Identify which cell holds the provided text, then report its (x, y) central coordinate. 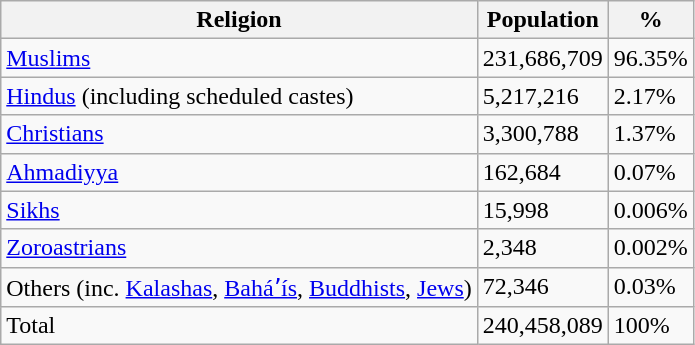
Total (240, 326)
0.07% (650, 172)
Ahmadiyya (240, 172)
2,348 (542, 248)
96.35% (650, 58)
3,300,788 (542, 134)
162,684 (542, 172)
1.37% (650, 134)
0.03% (650, 287)
Religion (240, 20)
Muslims (240, 58)
240,458,089 (542, 326)
15,998 (542, 210)
72,346 (542, 287)
Zoroastrians (240, 248)
Sikhs (240, 210)
Population (542, 20)
0.006% (650, 210)
% (650, 20)
100% (650, 326)
0.002% (650, 248)
Others (inc. Kalashas, Baháʼís, Buddhists, Jews) (240, 287)
2.17% (650, 96)
5,217,216 (542, 96)
231,686,709 (542, 58)
Hindus (including scheduled castes) (240, 96)
Christians (240, 134)
